Detect which cell encompasses the target text, then output its [X, Y] center coordinate. 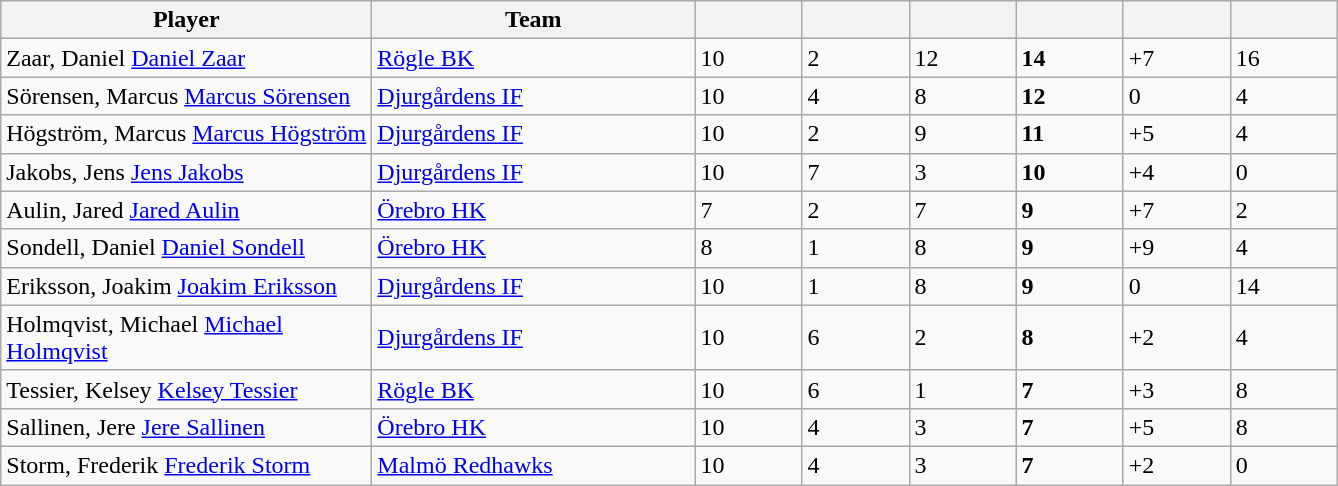
+9 [1176, 248]
Sallinen, Jere Jere Sallinen [186, 427]
Aulin, Jared Jared Aulin [186, 210]
Zaar, Daniel Daniel Zaar [186, 58]
+3 [1176, 389]
Sörensen, Marcus Marcus Sörensen [186, 96]
+4 [1176, 172]
Storm, Frederik Frederik Storm [186, 465]
Player [186, 20]
Malmö Redhawks [534, 465]
11 [1070, 134]
Tessier, Kelsey Kelsey Tessier [186, 389]
Team [534, 20]
Jakobs, Jens Jens Jakobs [186, 172]
Sondell, Daniel Daniel Sondell [186, 248]
Eriksson, Joakim Joakim Eriksson [186, 286]
16 [1284, 58]
Högström, Marcus Marcus Högström [186, 134]
Holmqvist, Michael Michael Holmqvist [186, 338]
